Return (x, y) of the center of cell containing provided text 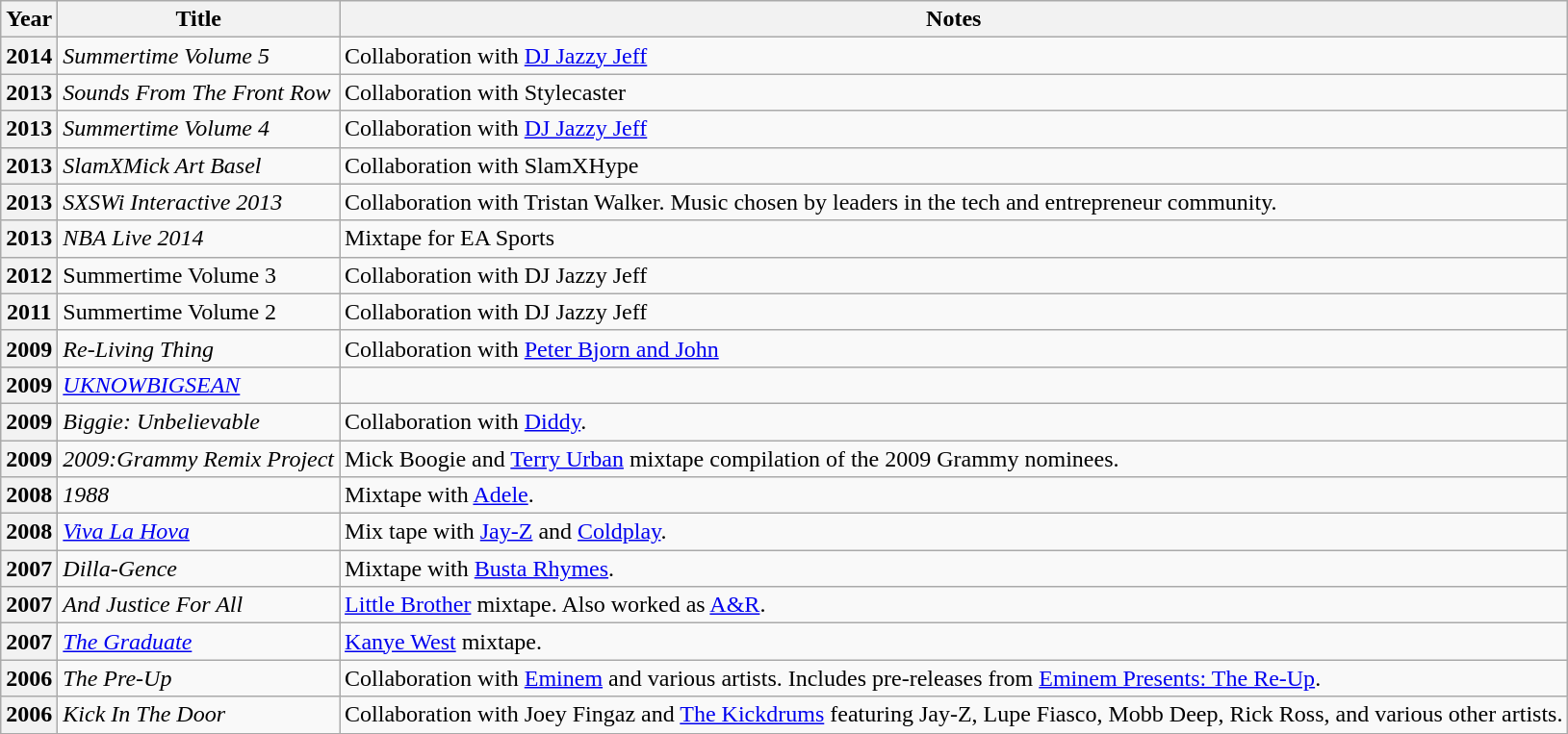
UKNOWBIGSEAN (198, 385)
Mixtape for EA Sports (954, 239)
Summertime Volume 5 (198, 56)
Kanye West mixtape. (954, 642)
SlamXMick Art Basel (198, 165)
Collaboration with Eminem and various artists. Includes pre-releases from Eminem Presents: The Re-Up. (954, 678)
Year (29, 19)
Mixtape with Adele. (954, 495)
NBA Live 2014 (198, 239)
And Justice For All (198, 605)
Summertime Volume 3 (198, 275)
1988 (198, 495)
Sounds From The Front Row (198, 92)
Little Brother mixtape. Also worked as A&R. (954, 605)
2011 (29, 312)
Collaboration with Peter Bjorn and John (954, 348)
The Pre-Up (198, 678)
2012 (29, 275)
Mixtape with Busta Rhymes. (954, 569)
Summertime Volume 2 (198, 312)
Re-Living Thing (198, 348)
The Graduate (198, 642)
Biggie: Unbelievable (198, 421)
2014 (29, 56)
SXSWi Interactive 2013 (198, 202)
Viva La Hova (198, 532)
Notes (954, 19)
Collaboration with Joey Fingaz and The Kickdrums featuring Jay-Z, Lupe Fiasco, Mobb Deep, Rick Ross, and various other artists. (954, 715)
Mick Boogie and Terry Urban mixtape compilation of the 2009 Grammy nominees. (954, 459)
Collaboration with Diddy. (954, 421)
Collaboration with SlamXHype (954, 165)
Summertime Volume 4 (198, 129)
Title (198, 19)
Mix tape with Jay-Z and Coldplay. (954, 532)
Collaboration with Stylecaster (954, 92)
2009:Grammy Remix Project (198, 459)
Collaboration with Tristan Walker. Music chosen by leaders in the tech and entrepreneur community. (954, 202)
Dilla-Gence (198, 569)
Kick In The Door (198, 715)
